For the text-containing cell, return its midpoint in (X, Y) coordinate format. 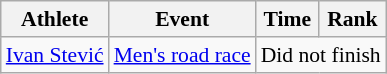
Event (182, 19)
Time (288, 19)
Did not finish (321, 55)
Athlete (55, 19)
Men's road race (182, 55)
Ivan Stević (55, 55)
Rank (352, 19)
